For the text-containing cell, return its midpoint in (X, Y) coordinate format. 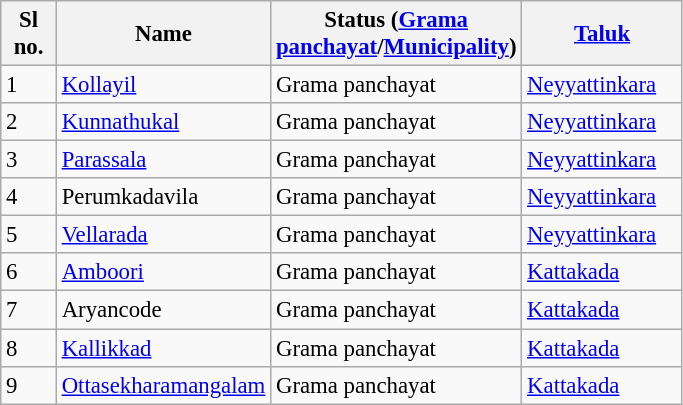
9 (29, 385)
Sl no. (29, 34)
Kunnathukal (163, 122)
Status (Grama panchayat/Municipality) (396, 34)
Perumkadavila (163, 197)
Name (163, 34)
Parassala (163, 160)
Vellarada (163, 235)
Ottasekharamangalam (163, 385)
Aryancode (163, 310)
1 (29, 85)
Kollayil (163, 85)
Taluk (602, 34)
Amboori (163, 273)
7 (29, 310)
5 (29, 235)
3 (29, 160)
Kallikkad (163, 348)
6 (29, 273)
8 (29, 348)
4 (29, 197)
2 (29, 122)
